Determine the [X, Y] coordinate at the center of the cell enclosing the given text.  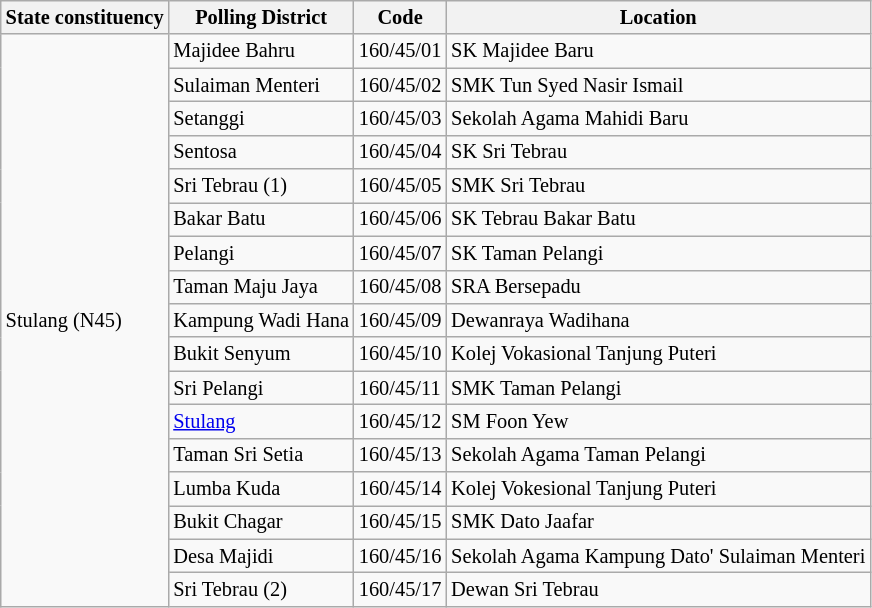
Dewanraya Wadihana [658, 320]
160/45/17 [400, 589]
160/45/02 [400, 85]
160/45/11 [400, 388]
SRA Bersepadu [658, 287]
SMK Tun Syed Nasir Ismail [658, 85]
Sentosa [260, 152]
Stulang [260, 421]
Location [658, 17]
Dewan Sri Tebrau [658, 589]
Kolej Vokasional Tanjung Puteri [658, 354]
Code [400, 17]
160/45/03 [400, 118]
Kampung Wadi Hana [260, 320]
Kolej Vokesional Tanjung Puteri [658, 489]
SM Foon Yew [658, 421]
Sekolah Agama Kampung Dato' Sulaiman Menteri [658, 556]
Bakar Batu [260, 219]
SMK Dato Jaafar [658, 522]
160/45/07 [400, 253]
160/45/01 [400, 51]
160/45/04 [400, 152]
SMK Sri Tebrau [658, 186]
State constituency [85, 17]
160/45/08 [400, 287]
160/45/13 [400, 455]
SK Taman Pelangi [658, 253]
Sri Pelangi [260, 388]
Bukit Senyum [260, 354]
160/45/10 [400, 354]
160/45/15 [400, 522]
160/45/06 [400, 219]
Sekolah Agama Taman Pelangi [658, 455]
Lumba Kuda [260, 489]
Sekolah Agama Mahidi Baru [658, 118]
Bukit Chagar [260, 522]
SK Sri Tebrau [658, 152]
Polling District [260, 17]
Majidee Bahru [260, 51]
160/45/16 [400, 556]
160/45/09 [400, 320]
160/45/14 [400, 489]
SMK Taman Pelangi [658, 388]
Setanggi [260, 118]
Pelangi [260, 253]
Sri Tebrau (2) [260, 589]
Sri Tebrau (1) [260, 186]
SK Majidee Baru [658, 51]
Desa Majidi [260, 556]
SK Tebrau Bakar Batu [658, 219]
Stulang (N45) [85, 320]
Taman Sri Setia [260, 455]
Taman Maju Jaya [260, 287]
160/45/12 [400, 421]
Sulaiman Menteri [260, 85]
160/45/05 [400, 186]
